Extract the (X, Y) coordinate from the center of the cell holding the provided text.  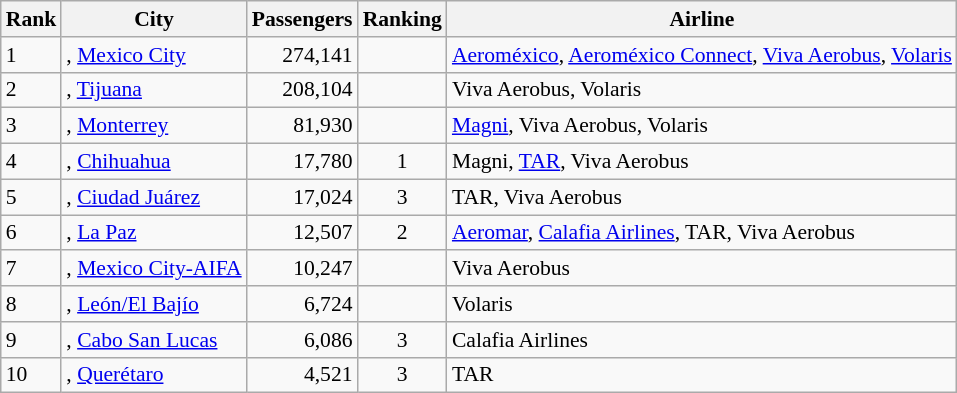
81,930 (302, 126)
5 (32, 197)
6,086 (302, 340)
8 (32, 304)
Volaris (702, 304)
6,724 (302, 304)
, Tijuana (154, 90)
Magni, TAR, Viva Aerobus (702, 162)
17,780 (302, 162)
, Cabo San Lucas (154, 340)
9 (32, 340)
17,024 (302, 197)
TAR (702, 375)
208,104 (302, 90)
, La Paz (154, 233)
, Ciudad Juárez (154, 197)
10,247 (302, 269)
Aeroméxico, Aeroméxico Connect, Viva Aerobus, Volaris (702, 55)
, Mexico City (154, 55)
, Monterrey (154, 126)
City (154, 19)
274,141 (302, 55)
10 (32, 375)
4,521 (302, 375)
Magni, Viva Aerobus, Volaris (702, 126)
, Mexico City-AIFA (154, 269)
Viva Aerobus (702, 269)
Aeromar, Calafia Airlines, TAR, Viva Aerobus (702, 233)
6 (32, 233)
Passengers (302, 19)
12,507 (302, 233)
, Chihuahua (154, 162)
Rank (32, 19)
Calafia Airlines (702, 340)
, León/El Bajío (154, 304)
4 (32, 162)
7 (32, 269)
Viva Aerobus, Volaris (702, 90)
Airline (702, 19)
TAR, Viva Aerobus (702, 197)
, Querétaro (154, 375)
Ranking (402, 19)
